Search for the cell housing the specified text and yield its [x, y] center coordinate. 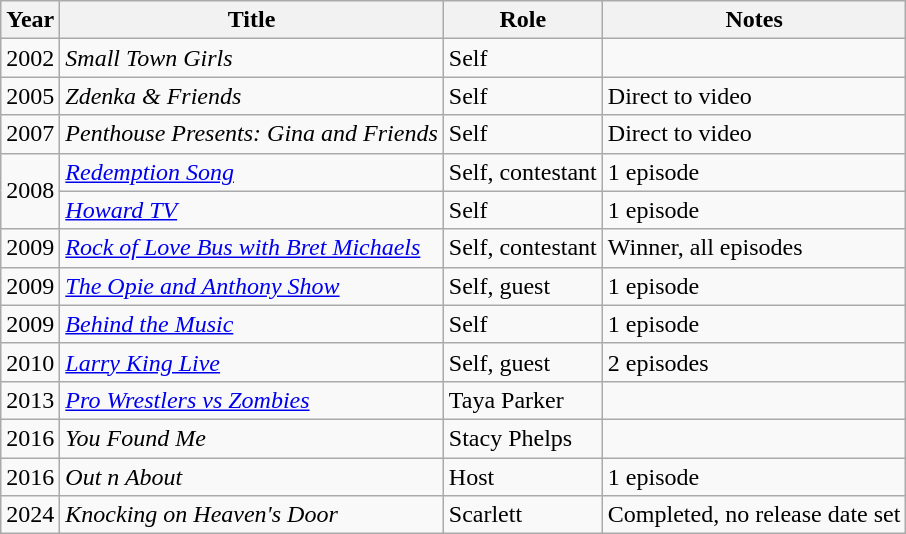
Knocking on Heaven's Door [252, 515]
Rock of Love Bus with Bret Michaels [252, 248]
Completed, no release date set [754, 515]
Howard TV [252, 210]
2007 [30, 134]
Zdenka & Friends [252, 96]
Taya Parker [522, 400]
2 episodes [754, 362]
Larry King Live [252, 362]
2010 [30, 362]
2013 [30, 400]
Year [30, 20]
2005 [30, 96]
Redemption Song [252, 172]
Penthouse Presents: Gina and Friends [252, 134]
2008 [30, 191]
Small Town Girls [252, 58]
2024 [30, 515]
Winner, all episodes [754, 248]
2002 [30, 58]
Notes [754, 20]
Role [522, 20]
Stacy Phelps [522, 438]
Behind the Music [252, 324]
You Found Me [252, 438]
Pro Wrestlers vs Zombies [252, 400]
Host [522, 477]
Scarlett [522, 515]
Title [252, 20]
Out n About [252, 477]
The Opie and Anthony Show [252, 286]
